Determine the [X, Y] coordinate at the center of the cell enclosing the given text.  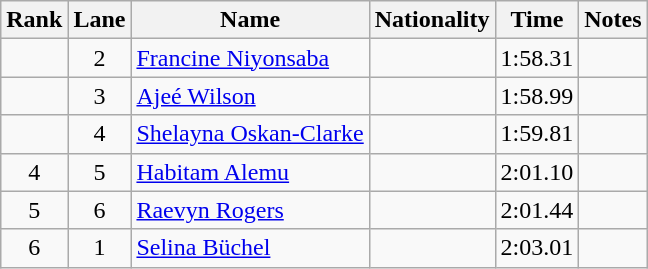
Francine Niyonsaba [250, 58]
Habitam Alemu [250, 172]
1:58.99 [537, 96]
Name [250, 20]
Lane [100, 20]
1:58.31 [537, 58]
Ajeé Wilson [250, 96]
2 [100, 58]
3 [100, 96]
Rank [34, 20]
1:59.81 [537, 134]
Time [537, 20]
Raevyn Rogers [250, 210]
1 [100, 248]
Selina Büchel [250, 248]
Shelayna Oskan-Clarke [250, 134]
Notes [613, 20]
2:01.44 [537, 210]
2:03.01 [537, 248]
2:01.10 [537, 172]
Nationality [432, 20]
